Scan for the cell matching the given text and deliver its (X, Y) coordinate at center. 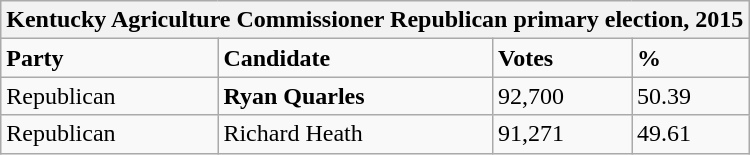
Party (110, 58)
Votes (562, 58)
% (690, 58)
92,700 (562, 96)
49.61 (690, 134)
50.39 (690, 96)
Richard Heath (356, 134)
Kentucky Agriculture Commissioner Republican primary election, 2015 (375, 20)
Candidate (356, 58)
91,271 (562, 134)
Ryan Quarles (356, 96)
